For the text-containing cell, return its midpoint in [X, Y] coordinate format. 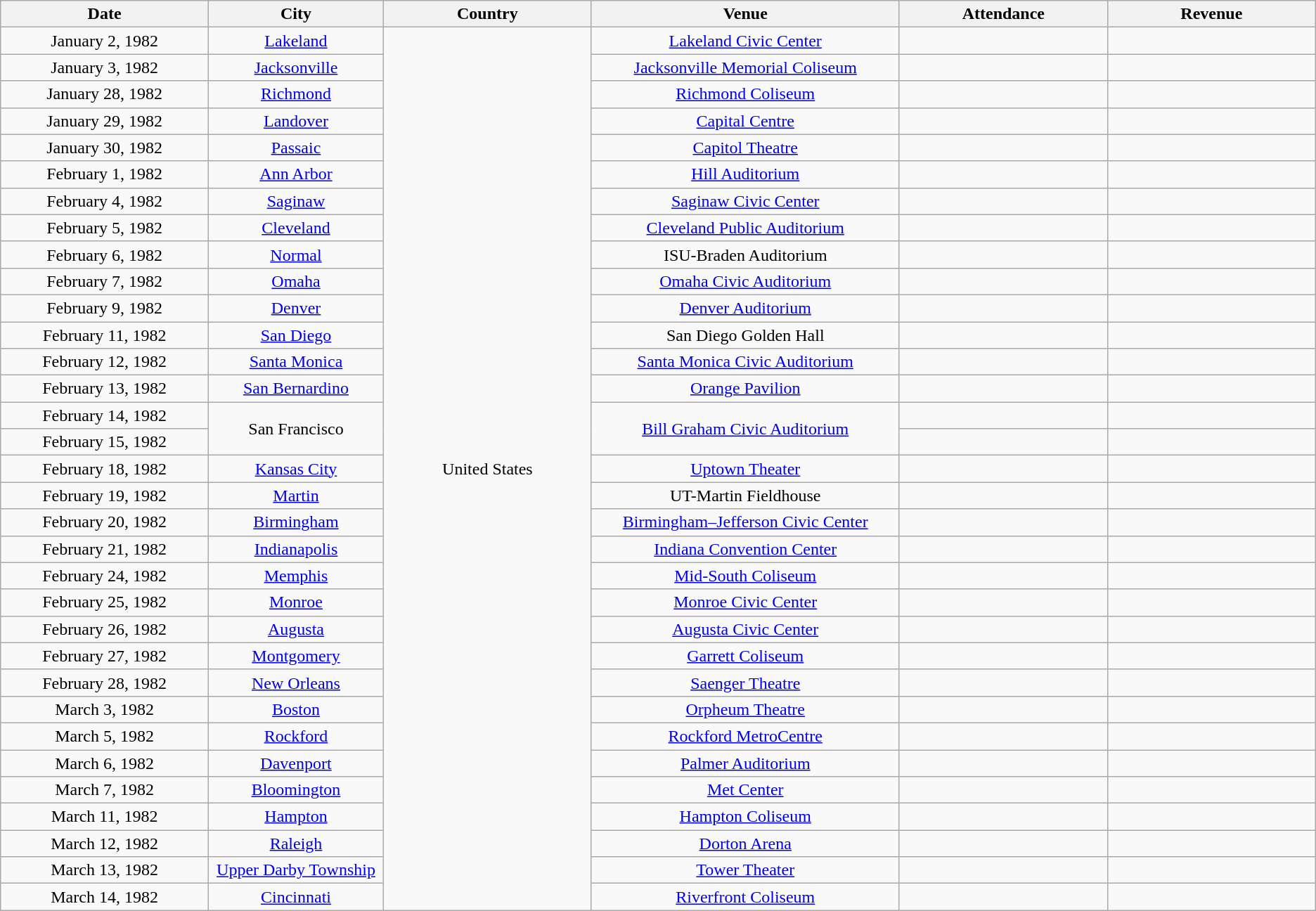
February 20, 1982 [105, 522]
UT-Martin Fieldhouse [745, 496]
February 7, 1982 [105, 281]
Upper Darby Township [295, 870]
February 25, 1982 [105, 602]
Monroe Civic Center [745, 602]
San Bernardino [295, 389]
Normal [295, 254]
Denver Auditorium [745, 308]
Met Center [745, 790]
Orange Pavilion [745, 389]
February 18, 1982 [105, 469]
Omaha Civic Auditorium [745, 281]
February 21, 1982 [105, 549]
Capitol Theatre [745, 148]
Jacksonville Memorial Coliseum [745, 67]
Mid-South Coliseum [745, 576]
Capital Centre [745, 121]
Birmingham [295, 522]
March 11, 1982 [105, 817]
January 30, 1982 [105, 148]
February 13, 1982 [105, 389]
Ann Arbor [295, 174]
February 12, 1982 [105, 362]
February 24, 1982 [105, 576]
January 3, 1982 [105, 67]
February 9, 1982 [105, 308]
Date [105, 14]
Davenport [295, 763]
January 2, 1982 [105, 41]
Attendance [1003, 14]
Dorton Arena [745, 844]
March 12, 1982 [105, 844]
Riverfront Coliseum [745, 897]
Hampton [295, 817]
Cleveland Public Auditorium [745, 228]
Tower Theater [745, 870]
Cincinnati [295, 897]
Kansas City [295, 469]
Orpheum Theatre [745, 709]
February 19, 1982 [105, 496]
Birmingham–Jefferson Civic Center [745, 522]
March 5, 1982 [105, 736]
Country [488, 14]
March 6, 1982 [105, 763]
Landover [295, 121]
Boston [295, 709]
March 13, 1982 [105, 870]
Augusta Civic Center [745, 629]
City [295, 14]
February 26, 1982 [105, 629]
San Diego Golden Hall [745, 335]
March 14, 1982 [105, 897]
Richmond Coliseum [745, 94]
January 28, 1982 [105, 94]
Garrett Coliseum [745, 656]
San Francisco [295, 429]
February 11, 1982 [105, 335]
Omaha [295, 281]
Palmer Auditorium [745, 763]
Jacksonville [295, 67]
Montgomery [295, 656]
February 6, 1982 [105, 254]
Monroe [295, 602]
Martin [295, 496]
Bill Graham Civic Auditorium [745, 429]
Rockford MetroCentre [745, 736]
Cleveland [295, 228]
Santa Monica Civic Auditorium [745, 362]
Venue [745, 14]
March 7, 1982 [105, 790]
Revenue [1211, 14]
Lakeland [295, 41]
Bloomington [295, 790]
Uptown Theater [745, 469]
Passaic [295, 148]
United States [488, 469]
New Orleans [295, 683]
Rockford [295, 736]
February 1, 1982 [105, 174]
February 15, 1982 [105, 442]
February 14, 1982 [105, 415]
February 28, 1982 [105, 683]
Saenger Theatre [745, 683]
Hill Auditorium [745, 174]
January 29, 1982 [105, 121]
Denver [295, 308]
Augusta [295, 629]
San Diego [295, 335]
Indiana Convention Center [745, 549]
Richmond [295, 94]
ISU-Braden Auditorium [745, 254]
March 3, 1982 [105, 709]
Hampton Coliseum [745, 817]
Saginaw [295, 201]
February 5, 1982 [105, 228]
Santa Monica [295, 362]
Indianapolis [295, 549]
February 4, 1982 [105, 201]
Saginaw Civic Center [745, 201]
Raleigh [295, 844]
Lakeland Civic Center [745, 41]
Memphis [295, 576]
February 27, 1982 [105, 656]
